From the cell containing the given text, extract its center point as (X, Y) coordinate. 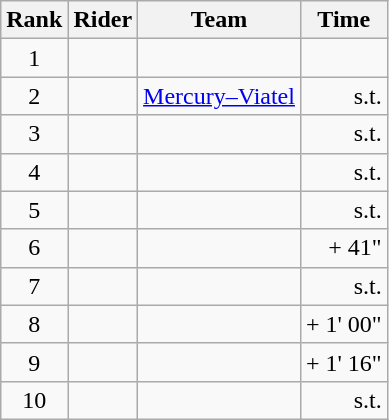
+ 1' 16" (344, 362)
7 (34, 286)
10 (34, 400)
4 (34, 172)
6 (34, 248)
8 (34, 324)
9 (34, 362)
Team (220, 20)
1 (34, 58)
5 (34, 210)
3 (34, 134)
+ 1' 00" (344, 324)
Rank (34, 20)
Mercury–Viatel (220, 96)
Time (344, 20)
+ 41" (344, 248)
Rider (103, 20)
2 (34, 96)
